Capture the cell that displays the provided text and extract its (X, Y) central coordinate. 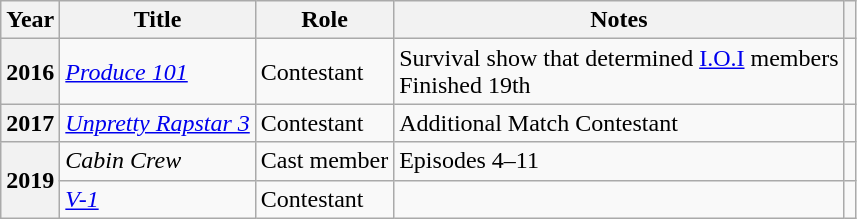
V-1 (158, 199)
2016 (30, 72)
Unpretty Rapstar 3 (158, 123)
Notes (619, 20)
Episodes 4–11 (619, 161)
Survival show that determined I.O.I membersFinished 19th (619, 72)
2017 (30, 123)
Year (30, 20)
Cast member (324, 161)
Additional Match Contestant (619, 123)
Role (324, 20)
2019 (30, 180)
Produce 101 (158, 72)
Cabin Crew (158, 161)
Title (158, 20)
